Identify which cell holds the provided text, then report its (X, Y) central coordinate. 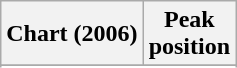
Peak position (189, 34)
Chart (2006) (72, 34)
